Output the (x, y) coordinate of the center of the cell containing the given text.  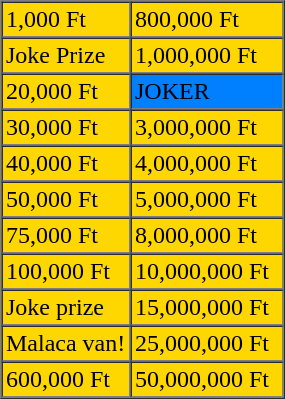
25,000,000 Ft (206, 344)
15,000,000 Ft (206, 308)
Joke prize (66, 308)
30,000 Ft (66, 128)
5,000,000 Ft (206, 200)
4,000,000 Ft (206, 164)
1,000,000 Ft (206, 56)
100,000 Ft (66, 272)
600,000 Ft (66, 380)
20,000 Ft (66, 92)
800,000 Ft (206, 20)
8,000,000 Ft (206, 236)
10,000,000 Ft (206, 272)
50,000,000 Ft (206, 380)
Malaca van! (66, 344)
JOKER (206, 92)
40,000 Ft (66, 164)
50,000 Ft (66, 200)
1,000 Ft (66, 20)
3,000,000 Ft (206, 128)
75,000 Ft (66, 236)
Joke Prize (66, 56)
